Identify which cell holds the provided text, then report its [X, Y] central coordinate. 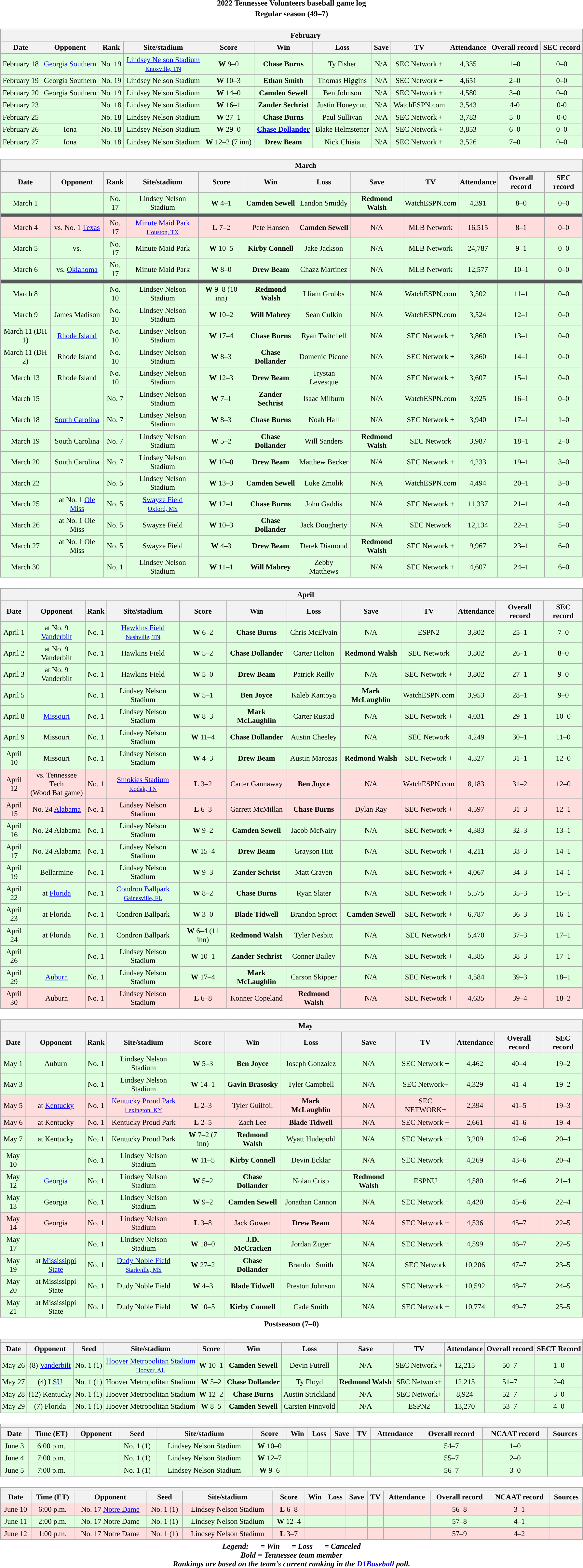
43–6 [519, 1160]
Thomas Higgins [342, 81]
Carson Skipper [314, 977]
Tyler Guilfoil [252, 1106]
March 25 [25, 504]
41–4 [519, 1085]
Paul Sullivan [342, 117]
Noah Hall [324, 419]
W 6–2 [203, 632]
Grayson Hitt [314, 851]
24,787 [478, 248]
45–6 [519, 1202]
30–1 [520, 737]
Chris McElvain [314, 632]
Wyatt Hudepohl [311, 1139]
Garrett McMillan [256, 809]
Landon Smiddy [324, 203]
22–4 [563, 1202]
Chazz Martinez [324, 269]
February 19 [21, 81]
W 14–1 [203, 1085]
W 9–6 [270, 1470]
6,787 [476, 914]
March 5 [25, 248]
52–7 [510, 1394]
37–3 [520, 935]
Dylan Ray [371, 809]
ESPNU [426, 1181]
Devin Futrell [310, 1366]
Ty Fisher [342, 64]
March 8 [25, 294]
Ryan Slater [314, 893]
Swayze FieldOxford, MS [163, 504]
W 8–2 [203, 893]
June 10 [16, 1509]
March 20 [25, 462]
2:00 p.m. [53, 1521]
3,953 [476, 695]
March 15 [25, 399]
25–1 [520, 632]
April 29 [14, 977]
12,577 [478, 269]
May 1 [13, 1063]
36–3 [520, 914]
Carter Gannaway [256, 784]
May 12 [13, 1181]
31–3 [520, 809]
Jordan Zuger [311, 1244]
Tyler Nesbitt [314, 935]
Joseph Gonzalez [311, 1063]
June 3 [14, 1446]
Cade Smith [311, 1307]
3,940 [478, 419]
March 19 [25, 441]
(8) Vanderbilt [50, 1366]
48–7 [519, 1286]
May 6 [13, 1122]
Matthew Becker [324, 462]
27–1 [520, 674]
March 11 (DH 1) [25, 336]
4,651 [468, 81]
Dudy Noble FieldStarkville, MS [144, 1265]
4,335 [468, 64]
W 12–7 [270, 1458]
4,597 [476, 809]
March 11 (DH 2) [25, 357]
3,607 [478, 378]
Konner Copeland [256, 998]
41–5 [519, 1106]
March 1 [25, 203]
March 26 [25, 525]
Ryan Twitchell [324, 336]
Devin Ecklar [311, 1160]
May 7 [13, 1139]
L 6–3 [203, 809]
39–3 [520, 977]
May 21 [13, 1307]
4,211 [476, 851]
Lliam Grubbs [324, 294]
March 9 [25, 315]
W 27–1 [228, 117]
8,183 [476, 784]
March 22 [25, 483]
Jack Dougherty [324, 525]
Zebby Matthews [324, 567]
26–1 [520, 653]
23–5 [563, 1265]
57–9 [459, 1534]
3,987 [478, 441]
20–1 [521, 483]
4,635 [476, 998]
Lindsey Nelson StadiumKnoxville, TN [163, 64]
W 9–8 (10 inn) [221, 294]
April 15 [14, 809]
53–7 [510, 1406]
February 27 [21, 142]
4,329 [475, 1085]
vs. No. 1 Texas [77, 227]
June 5 [14, 1470]
March 4 [25, 227]
11–1 [521, 294]
Conner Bailey [314, 956]
Luke Zmolik [324, 483]
W 6–4 (11 inn) [203, 935]
Carter Rustad [314, 716]
Jack Gowen [252, 1223]
Ben Johnson [342, 93]
May 20 [13, 1286]
W 18–0 [203, 1244]
16,515 [478, 227]
May 27 [14, 1382]
19–4 [563, 1122]
31–1 [520, 758]
38–3 [520, 956]
10–0 [563, 716]
April [291, 595]
W 8–5 [211, 1406]
4,420 [475, 1202]
Kentucky Proud ParkLexington, KY [144, 1106]
Matt Craven [314, 872]
40–4 [519, 1063]
4,607 [478, 567]
4,383 [476, 830]
W 11–1 [221, 567]
10,592 [475, 1286]
3,524 [478, 315]
Carter Holton [314, 653]
4–1 [519, 1521]
46–7 [519, 1244]
W 13–3 [221, 483]
W 12–4 [289, 1521]
June 11 [16, 1521]
Pete Hansen [271, 227]
April 19 [14, 872]
April 1 [14, 632]
May 28 [14, 1394]
31–2 [520, 784]
April 30 [14, 998]
W 5–0 [203, 674]
57–8 [459, 1521]
10–1 [521, 269]
Justin Honeycutt [342, 105]
Zander Schrist [256, 872]
May 29 [14, 1406]
4-0 [515, 105]
5,575 [476, 893]
34–3 [520, 872]
42–6 [519, 1139]
3,783 [468, 117]
18–2 [563, 998]
Brandon Sproct [314, 914]
25–5 [563, 1307]
April 10 [14, 758]
12,134 [478, 525]
W 12–3 [221, 378]
Sean Culkin [324, 315]
4,233 [478, 462]
4,536 [475, 1223]
April 3 [14, 674]
May 13 [13, 1202]
50–7 [510, 1366]
4,391 [478, 203]
W 16–1 [228, 105]
W 10–2 [221, 315]
W 11–4 [203, 737]
February [291, 35]
W 15–4 [203, 851]
February 18 [21, 64]
Austin Marozas [314, 758]
44–6 [519, 1181]
8–1 [521, 227]
22–1 [521, 525]
May 17 [13, 1244]
51–7 [510, 1382]
April 24 [14, 935]
Jacob McNairy [314, 830]
4,462 [475, 1063]
J.D. McCracken [252, 1244]
3,209 [475, 1139]
February 26 [21, 129]
April 5 [14, 695]
28–1 [520, 695]
45–7 [519, 1223]
W 11–5 [203, 1160]
vs. Oklahoma [77, 269]
May 10 [13, 1160]
March 27 [25, 546]
March 30 [25, 567]
April 9 [14, 737]
May [291, 1026]
vs. [77, 248]
Isaac Milburn [324, 399]
L 3–2 [203, 784]
Austin Cheeley [314, 737]
May 3 [13, 1085]
3,925 [478, 399]
4,385 [476, 956]
May 26 [14, 1366]
Smokies StadiumKodak, TN [143, 784]
W 4–1 [221, 203]
49–7 [519, 1307]
4,249 [476, 737]
June 12 [16, 1534]
Patrick Reilly [314, 674]
L 2–5 [203, 1122]
11,337 [478, 504]
W 7–1 [221, 399]
W 12–2 [211, 1394]
vs. Tennessee Tech(Wood Bat game) [57, 784]
Ty Floyd [310, 1382]
Austin Strickland [310, 1394]
19–1 [521, 462]
4,067 [476, 872]
Trystan Levesque [324, 378]
W 7–2 (7 inn) [203, 1139]
L 3–8 [203, 1223]
March 13 [25, 378]
54–7 [452, 1446]
56–8 [459, 1509]
41–6 [519, 1122]
Carsten Finnvold [310, 1406]
May 5 [13, 1106]
Nick Chiaia [342, 142]
February 23 [21, 105]
2,394 [475, 1106]
March 18 [25, 419]
21–4 [563, 1181]
W 29–0 [228, 129]
4,269 [475, 1160]
February 25 [21, 117]
24–5 [563, 1286]
Will Sanders [324, 441]
Gavin Brasosky [252, 1085]
Minute Maid ParkHouston, TX [163, 227]
L 3–7 [289, 1534]
April 22 [14, 893]
Ethan Smith [283, 81]
55–7 [452, 1458]
Blake Helmstetter [342, 129]
Tyler Campbell [311, 1085]
Hawkins FieldNashville, TN [143, 632]
SECT Record [559, 1349]
(4) LSU [50, 1382]
April 23 [14, 914]
4,494 [478, 483]
Hoover Metropolitan StadiumHoover, AL [151, 1366]
Nolan Crisp [311, 1181]
John Gaddis [324, 504]
47–7 [519, 1265]
W 12–1 [221, 504]
39–4 [520, 998]
21–1 [521, 504]
W 9–3 [203, 872]
April 12 [14, 784]
Kaleb Kantoya [314, 695]
L 2–3 [203, 1106]
29–1 [520, 716]
W 8–0 [221, 269]
W 9–0 [228, 64]
3,502 [478, 294]
8,924 [465, 1394]
April 16 [14, 830]
3–1 [519, 1509]
Domenic Picone [324, 357]
Derek Diamond [324, 546]
James Madison [77, 315]
3,543 [468, 105]
23–1 [521, 546]
Preston Johnson [311, 1286]
9–1 [521, 248]
W 5–1 [203, 695]
W 27–2 [203, 1265]
3,526 [468, 142]
4,031 [476, 716]
10,206 [475, 1265]
5,470 [476, 935]
11–0 [563, 737]
SEC NETWORK+ [426, 1106]
32–3 [520, 830]
(7) Florida [50, 1406]
19–3 [563, 1106]
June 4 [14, 1458]
4–2 [519, 1534]
9,967 [478, 546]
May 14 [13, 1223]
Jake Jackson [324, 248]
Condron BallparkGainesville, FL [143, 893]
L 7–2 [221, 227]
February 20 [21, 93]
W 12–2 (7 inn) [228, 142]
35–3 [520, 893]
April 26 [14, 956]
1:00 p.m. [53, 1534]
4,584 [476, 977]
Brandon Smith [311, 1265]
April 2 [14, 653]
10,774 [475, 1307]
March 6 [25, 269]
4,327 [476, 758]
W 5–3 [203, 1063]
May 19 [13, 1265]
33–3 [520, 851]
Zach Lee [252, 1122]
Bellarmine [57, 872]
4,599 [475, 1244]
(12) Kentucky [50, 1394]
Jonathan Cannon [311, 1202]
April 8 [14, 716]
13,270 [465, 1406]
2,661 [475, 1122]
April 17 [14, 851]
3,853 [468, 129]
24–1 [521, 567]
March [291, 165]
W 3–0 [203, 914]
W 14–0 [228, 93]
56–7 [452, 1470]
